Identify which cell holds the provided text, then report its [X, Y] central coordinate. 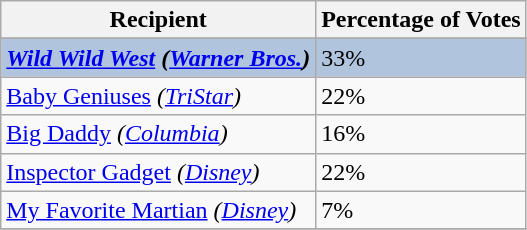
16% [422, 134]
33% [422, 58]
Percentage of Votes [422, 20]
Recipient [158, 20]
Baby Geniuses (TriStar) [158, 96]
My Favorite Martian (Disney) [158, 210]
Wild Wild West (Warner Bros.) [158, 58]
Big Daddy (Columbia) [158, 134]
Inspector Gadget (Disney) [158, 172]
7% [422, 210]
